Search for the cell housing the specified text and yield its [x, y] center coordinate. 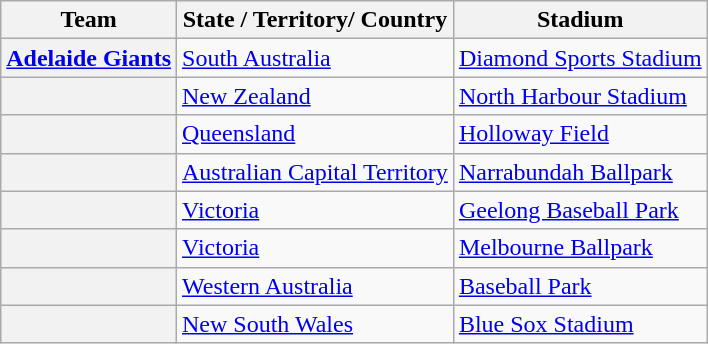
North Harbour Stadium [580, 96]
Team [89, 20]
Adelaide Giants [89, 58]
Holloway Field [580, 134]
Geelong Baseball Park [580, 210]
Western Australia [316, 286]
New South Wales [316, 324]
New Zealand [316, 96]
Australian Capital Territory [316, 172]
Queensland [316, 134]
Blue Sox Stadium [580, 324]
South Australia [316, 58]
Stadium [580, 20]
Baseball Park [580, 286]
State / Territory/ Country [316, 20]
Melbourne Ballpark [580, 248]
Diamond Sports Stadium [580, 58]
Narrabundah Ballpark [580, 172]
